Output the (X, Y) coordinate of the center of the cell containing the given text.  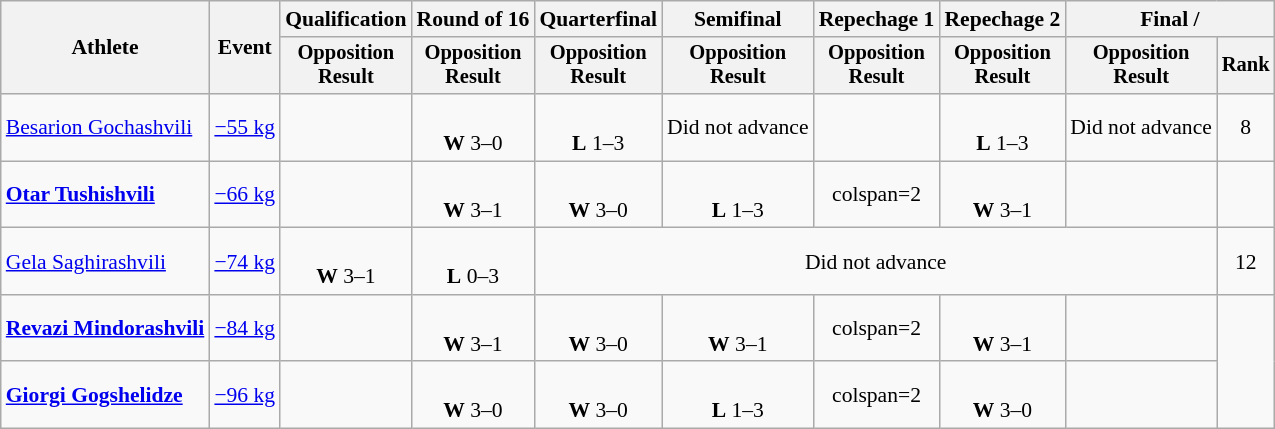
Revazi Mindorashvili (106, 328)
−66 kg (244, 194)
Round of 16 (472, 19)
Quarterfinal (598, 19)
Repechage 1 (877, 19)
−74 kg (244, 262)
−55 kg (244, 128)
Semifinal (738, 19)
Qualification (346, 19)
8 (1246, 128)
Gela Saghirashvili (106, 262)
Event (244, 48)
−84 kg (244, 328)
Repechage 2 (1002, 19)
−96 kg (244, 396)
L 0–3 (472, 262)
Final / (1170, 19)
Athlete (106, 48)
Besarion Gochashvili (106, 128)
Otar Tushishvili (106, 194)
Rank (1246, 66)
Giorgi Gogshelidze (106, 396)
12 (1246, 262)
